Identify which cell holds the provided text, then report its (x, y) central coordinate. 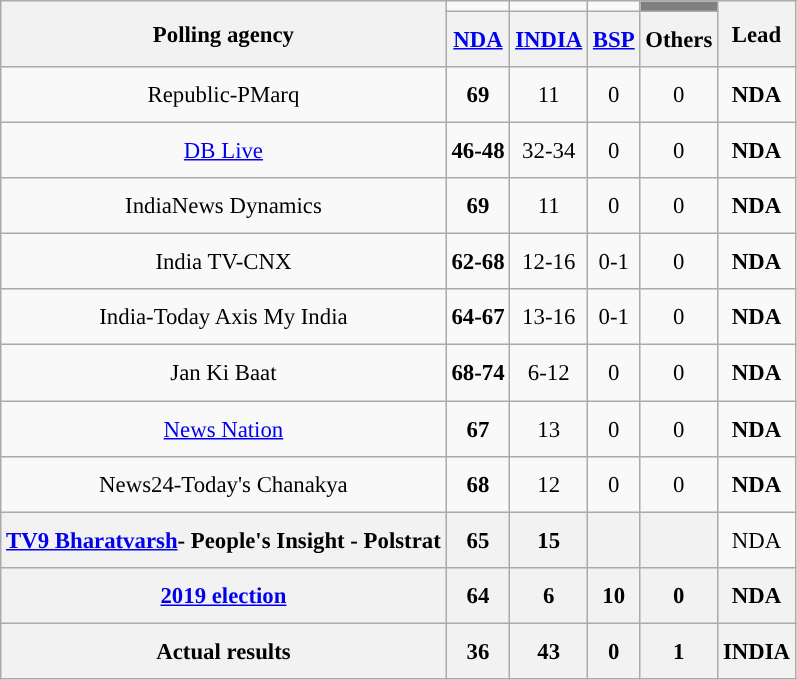
62-68 (478, 262)
13 (549, 429)
12-16 (549, 262)
32-34 (549, 151)
46-48 (478, 151)
68 (478, 484)
64 (478, 595)
IndiaNews Dynamics (224, 206)
TV9 Bharatvarsh- People's Insight - Polstrat (224, 540)
6 (549, 595)
6-12 (549, 373)
DB Live (224, 151)
India TV-CNX (224, 262)
1 (679, 651)
India-Today Axis My India (224, 318)
68-74 (478, 373)
Lead (757, 34)
Republic-PMarq (224, 95)
15 (549, 540)
Actual results (224, 651)
Polling agency (224, 34)
Jan Ki Baat (224, 373)
13-16 (549, 318)
36 (478, 651)
News24-Today's Chanakya (224, 484)
67 (478, 429)
2019 election (224, 595)
BSP (614, 40)
65 (478, 540)
10 (614, 595)
43 (549, 651)
12 (549, 484)
Others (679, 40)
64-67 (478, 318)
News Nation (224, 429)
